Provide the [X, Y] coordinate of the cell's center where the given text is located.  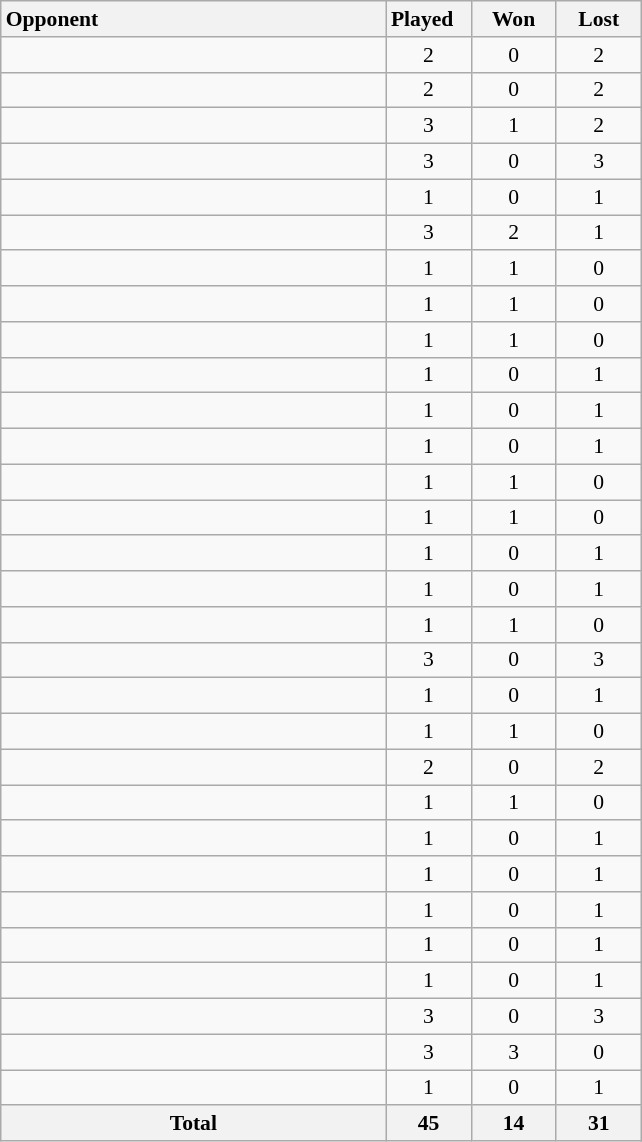
Opponent [194, 19]
Played [428, 19]
Total [194, 1124]
Lost [598, 19]
45 [428, 1124]
31 [598, 1124]
14 [514, 1124]
Won [514, 19]
